Extract the (x, y) coordinate from the center of the cell holding the provided text.  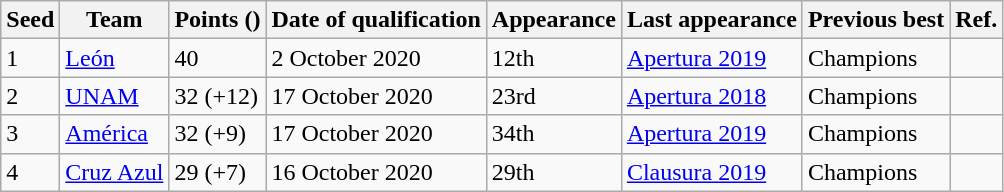
Appearance (554, 20)
Ref. (976, 20)
Last appearance (712, 20)
34th (554, 134)
Date of qualification (376, 20)
América (114, 134)
Team (114, 20)
40 (218, 58)
Clausura 2019 (712, 172)
32 (+9) (218, 134)
12th (554, 58)
2 October 2020 (376, 58)
32 (+12) (218, 96)
Previous best (876, 20)
2 (30, 96)
Seed (30, 20)
29 (+7) (218, 172)
4 (30, 172)
Cruz Azul (114, 172)
UNAM (114, 96)
León (114, 58)
Apertura 2018 (712, 96)
1 (30, 58)
Points () (218, 20)
16 October 2020 (376, 172)
29th (554, 172)
3 (30, 134)
23rd (554, 96)
